Identify which cell holds the provided text, then report its [X, Y] central coordinate. 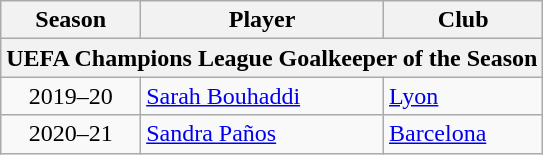
Sandra Paños [262, 134]
Club [462, 20]
UEFA Champions League Goalkeeper of the Season [272, 58]
2020–21 [71, 134]
Player [262, 20]
Barcelona [462, 134]
2019–20 [71, 96]
Season [71, 20]
Lyon [462, 96]
Sarah Bouhaddi [262, 96]
